Return the [x, y] coordinate for the center point of the cell that contains the specified text.  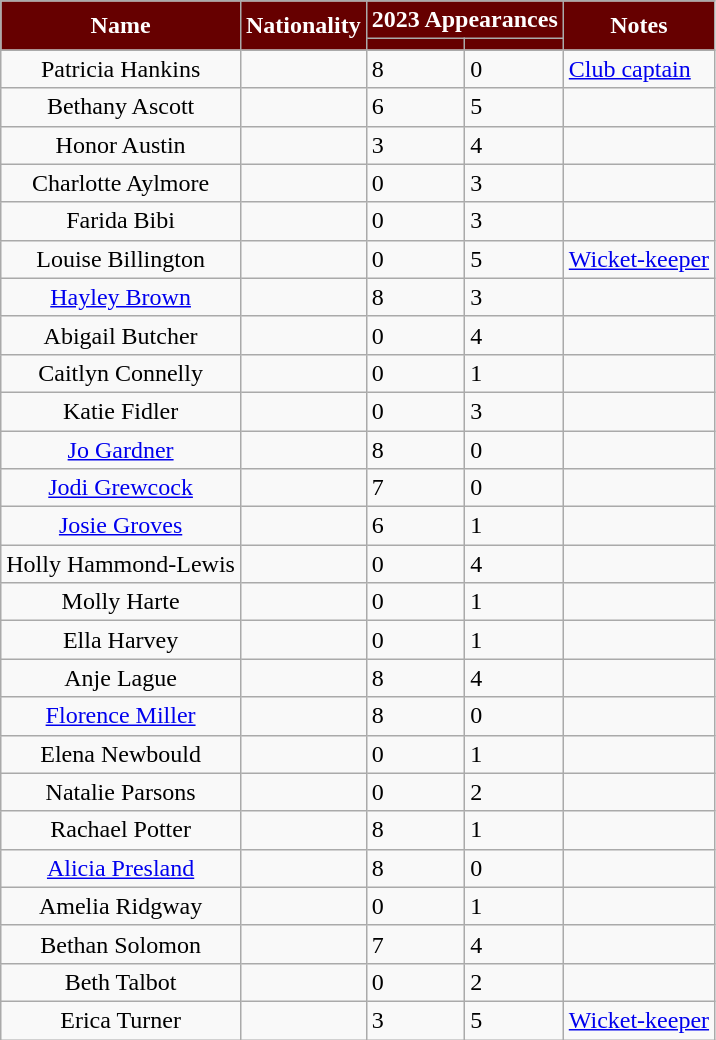
Alicia Presland [121, 868]
Florence Miller [121, 716]
Honor Austin [121, 145]
Caitlyn Connelly [121, 373]
2023 Appearances [464, 20]
Ella Harvey [121, 640]
Abigail Butcher [121, 335]
Beth Talbot [121, 982]
Name [121, 26]
Club captain [638, 69]
Bethany Ascott [121, 107]
Hayley Brown [121, 297]
Molly Harte [121, 602]
Nationality [303, 26]
Anje Lague [121, 678]
Charlotte Aylmore [121, 183]
Katie Fidler [121, 411]
Louise Billington [121, 259]
Jo Gardner [121, 449]
Erica Turner [121, 1020]
Rachael Potter [121, 830]
Amelia Ridgway [121, 906]
Farida Bibi [121, 221]
Holly Hammond-Lewis [121, 564]
Bethan Solomon [121, 944]
Notes [638, 26]
Josie Groves [121, 526]
Natalie Parsons [121, 792]
Jodi Grewcock [121, 488]
Elena Newbould [121, 754]
Patricia Hankins [121, 69]
